Pinpoint the cell where the given text exists, returning its [X, Y] midpoint coordinate. 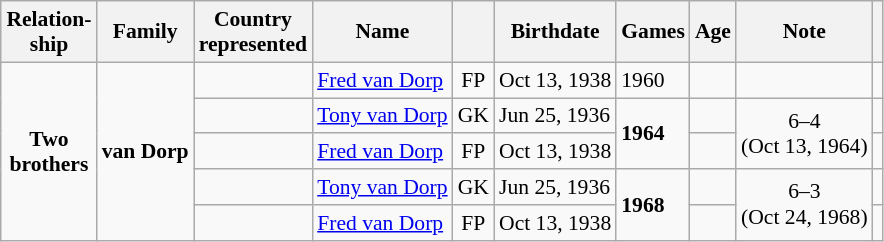
Games [653, 32]
6–4 (Oct 13, 1964) [804, 134]
6–3 (Oct 24, 1968) [804, 204]
Family [146, 32]
1960 [653, 80]
Note [804, 32]
van Dorp [146, 151]
1968 [653, 204]
Countryrepresented [253, 32]
Birthdate [555, 32]
1964 [653, 134]
Relation-ship [48, 32]
Name [382, 32]
Age [713, 32]
Twobrothers [48, 151]
